From the cell containing the given text, extract its center point as [X, Y] coordinate. 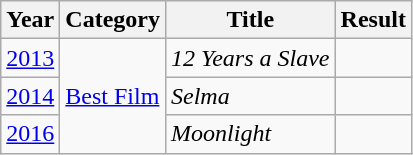
Category [113, 20]
Moonlight [251, 134]
2016 [30, 134]
Title [251, 20]
Selma [251, 96]
2013 [30, 58]
Result [373, 20]
2014 [30, 96]
Best Film [113, 96]
12 Years a Slave [251, 58]
Year [30, 20]
